Extract the (x, y) coordinate from the center of the cell holding the provided text.  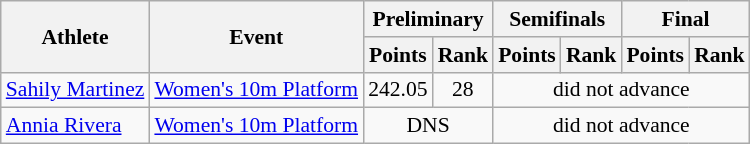
Semifinals (557, 19)
Athlete (76, 36)
Final (685, 19)
242.05 (398, 90)
Annia Rivera (76, 126)
Event (256, 36)
Sahily Martinez (76, 90)
DNS (428, 126)
Preliminary (428, 19)
28 (464, 90)
